Locate the cell with the specified text and output its [x, y] center coordinate. 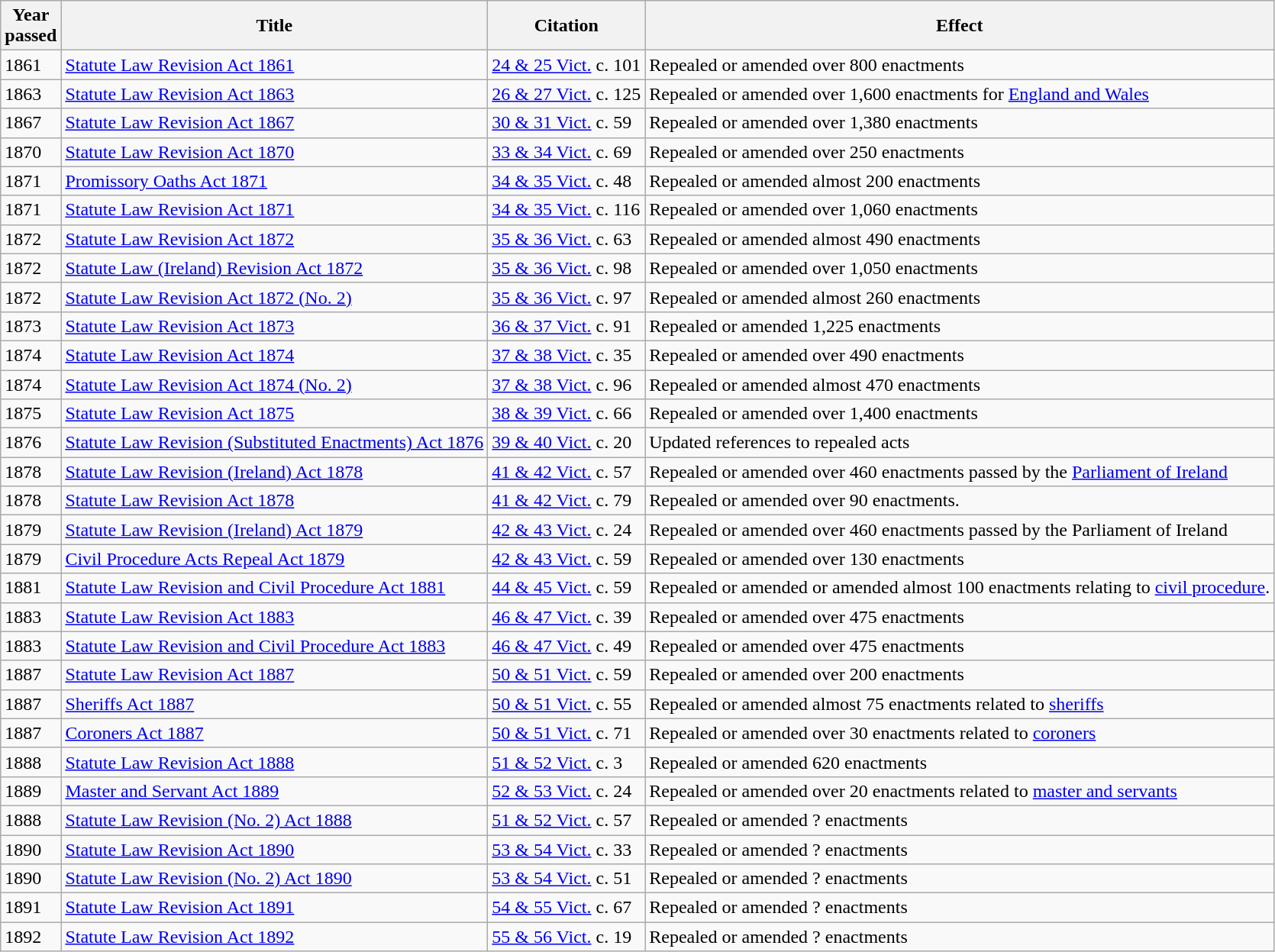
36 & 37 Vict. c. 91 [566, 326]
51 & 52 Vict. c. 57 [566, 820]
Repealed or amended almost 75 enactments related to sheriffs [960, 704]
Effect [960, 26]
Promissory Oaths Act 1871 [275, 181]
34 & 35 Vict. c. 116 [566, 210]
1891 [31, 908]
Statute Law Revision Act 1883 [275, 617]
Repealed or amended 620 enactments [960, 762]
46 & 47 Vict. c. 49 [566, 646]
Repealed or amended almost 490 enactments [960, 239]
41 & 42 Vict. c. 79 [566, 501]
Civil Procedure Acts Repeal Act 1879 [275, 559]
Statute Law Revision Act 1871 [275, 210]
1876 [31, 443]
1861 [31, 65]
Repealed or amended over 490 enactments [960, 355]
Statute Law Revision (No. 2) Act 1890 [275, 879]
Repealed or amended over 1,060 enactments [960, 210]
44 & 45 Vict. c. 59 [566, 588]
Repealed or amended over 90 enactments. [960, 501]
53 & 54 Vict. c. 33 [566, 850]
34 & 35 Vict. c. 48 [566, 181]
52 & 53 Vict. c. 24 [566, 791]
1867 [31, 123]
Statute Law Revision Act 1874 [275, 355]
54 & 55 Vict. c. 67 [566, 908]
Repealed or amended over 1,050 enactments [960, 268]
Repealed or amended over 1,600 enactments for England and Wales [960, 94]
Citation [566, 26]
Statute Law Revision (Ireland) Act 1878 [275, 472]
53 & 54 Vict. c. 51 [566, 879]
1870 [31, 152]
Statute Law Revision (Substituted Enactments) Act 1876 [275, 443]
37 & 38 Vict. c. 96 [566, 384]
1889 [31, 791]
Statute Law Revision Act 1892 [275, 937]
1892 [31, 937]
Repealed or amended over 1,380 enactments [960, 123]
30 & 31 Vict. c. 59 [566, 123]
Statute Law Revision Act 1887 [275, 675]
Statute Law Revision and Civil Procedure Act 1881 [275, 588]
51 & 52 Vict. c. 3 [566, 762]
50 & 51 Vict. c. 71 [566, 733]
Repealed or amended over 30 enactments related to coroners [960, 733]
Repealed or amended almost 200 enactments [960, 181]
Statute Law Revision (No. 2) Act 1888 [275, 820]
Statute Law (Ireland) Revision Act 1872 [275, 268]
Repealed or amended 1,225 enactments [960, 326]
55 & 56 Vict. c. 19 [566, 937]
1881 [31, 588]
Statute Law Revision Act 1888 [275, 762]
42 & 43 Vict. c. 59 [566, 559]
Repealed or amended almost 260 enactments [960, 297]
24 & 25 Vict. c. 101 [566, 65]
37 & 38 Vict. c. 35 [566, 355]
Repealed or amended over 800 enactments [960, 65]
39 & 40 Vict. c. 20 [566, 443]
Title [275, 26]
Statute Law Revision (Ireland) Act 1879 [275, 530]
38 & 39 Vict. c. 66 [566, 414]
Statute Law Revision Act 1870 [275, 152]
Sheriffs Act 1887 [275, 704]
Statute Law Revision Act 1873 [275, 326]
Statute Law Revision Act 1890 [275, 850]
35 & 36 Vict. c. 98 [566, 268]
26 & 27 Vict. c. 125 [566, 94]
35 & 36 Vict. c. 97 [566, 297]
35 & 36 Vict. c. 63 [566, 239]
Statute Law Revision Act 1875 [275, 414]
Master and Servant Act 1889 [275, 791]
Statute Law Revision Act 1891 [275, 908]
Repealed or amended over 200 enactments [960, 675]
Statute Law Revision Act 1861 [275, 65]
Statute Law Revision Act 1872 (No. 2) [275, 297]
Repealed or amended over 20 enactments related to master and servants [960, 791]
Repealed or amended almost 470 enactments [960, 384]
Statute Law Revision and Civil Procedure Act 1883 [275, 646]
Updated references to repealed acts [960, 443]
Repealed or amended over 130 enactments [960, 559]
Repealed or amended over 1,400 enactments [960, 414]
33 & 34 Vict. c. 69 [566, 152]
41 & 42 Vict. c. 57 [566, 472]
Statute Law Revision Act 1867 [275, 123]
Coroners Act 1887 [275, 733]
1873 [31, 326]
Statute Law Revision Act 1874 (No. 2) [275, 384]
1875 [31, 414]
50 & 51 Vict. c. 55 [566, 704]
1863 [31, 94]
42 & 43 Vict. c. 24 [566, 530]
46 & 47 Vict. c. 39 [566, 617]
Repealed or amended over 250 enactments [960, 152]
Repealed or amended or amended almost 100 enactments relating to civil procedure. [960, 588]
Statute Law Revision Act 1872 [275, 239]
Statute Law Revision Act 1878 [275, 501]
Yearpassed [31, 26]
Statute Law Revision Act 1863 [275, 94]
50 & 51 Vict. c. 59 [566, 675]
